Return the (X, Y) coordinate for the center point of the cell that contains the specified text.  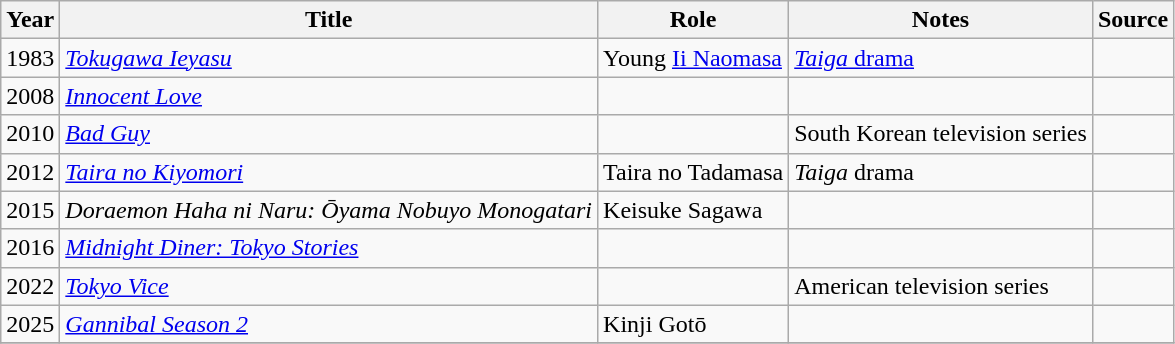
1983 (30, 58)
2008 (30, 96)
Source (1132, 20)
American television series (941, 286)
Taira no Kiyomori (329, 172)
South Korean television series (941, 134)
Year (30, 20)
2015 (30, 210)
Doraemon Haha ni Naru: Ōyama Nobuyo Monogatari (329, 210)
Midnight Diner: Tokyo Stories (329, 248)
Kinji Gotō (694, 324)
Role (694, 20)
2016 (30, 248)
Tokugawa Ieyasu (329, 58)
2012 (30, 172)
Notes (941, 20)
Innocent Love (329, 96)
2025 (30, 324)
Keisuke Sagawa (694, 210)
Title (329, 20)
2022 (30, 286)
Bad Guy (329, 134)
2010 (30, 134)
Tokyo Vice (329, 286)
Young Ii Naomasa (694, 58)
Taira no Tadamasa (694, 172)
Gannibal Season 2 (329, 324)
